Scan for the cell matching the given text and deliver its [X, Y] coordinate at center. 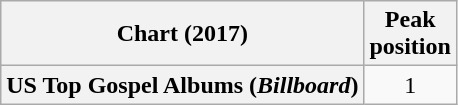
Chart (2017) [182, 34]
Peakposition [410, 34]
1 [410, 85]
US Top Gospel Albums (Billboard) [182, 85]
